Locate the cell with the specified text and output its [X, Y] center coordinate. 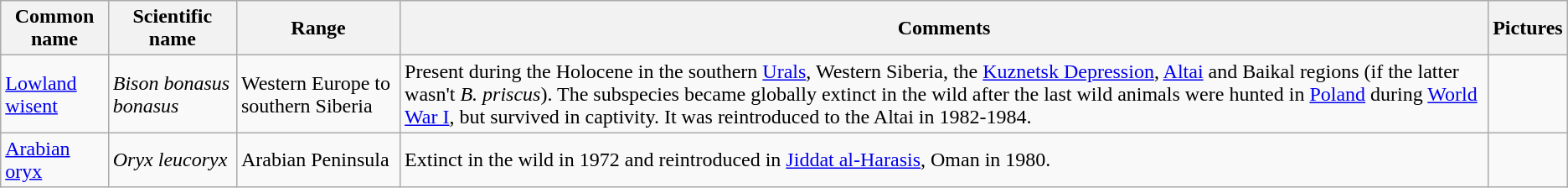
Bison bonasus bonasus [173, 94]
Arabian Peninsula [318, 159]
Oryx leucoryx [173, 159]
Lowland wisent [54, 94]
Scientific name [173, 29]
Common name [54, 29]
Pictures [1528, 29]
Comments [945, 29]
Extinct in the wild in 1972 and reintroduced in Jiddat al-Harasis, Oman in 1980. [945, 159]
Arabian oryx [54, 159]
Range [318, 29]
Western Europe to southern Siberia [318, 94]
